Scan for the cell matching the given text and deliver its [X, Y] coordinate at center. 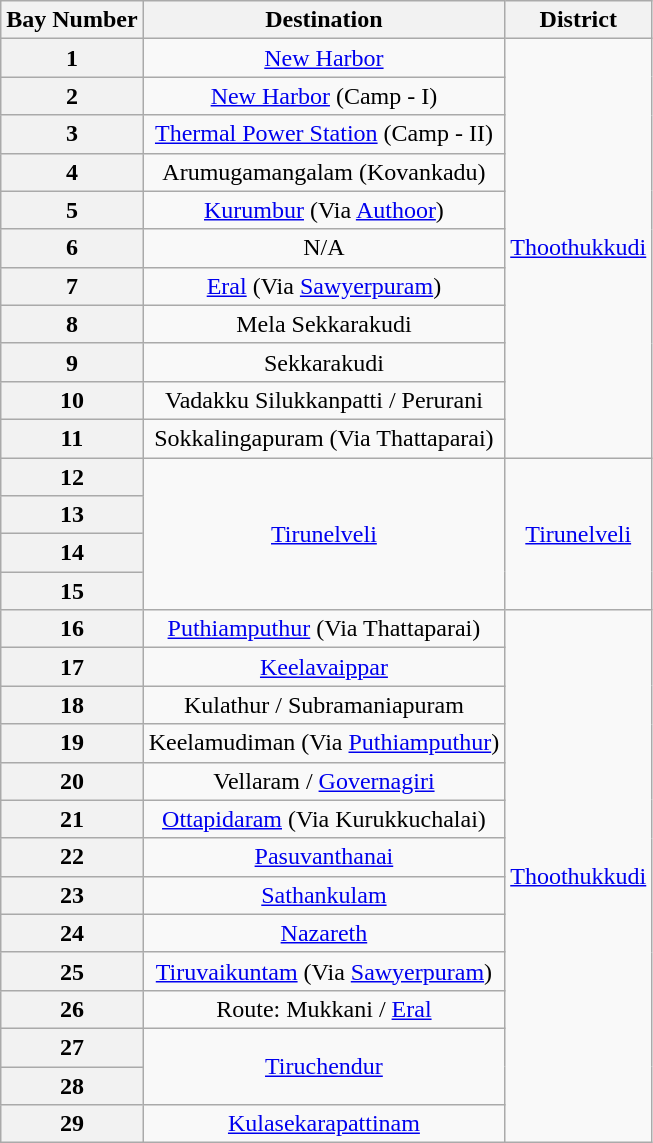
8 [72, 324]
5 [72, 210]
29 [72, 1124]
Kulasekarapattinam [324, 1124]
Puthiamputhur (Via Thattaparai) [324, 629]
Arumugamangalam (Kovankadu) [324, 172]
11 [72, 438]
7 [72, 286]
Mela Sekkarakudi [324, 324]
Nazareth [324, 933]
2 [72, 96]
14 [72, 553]
16 [72, 629]
Tiruchendur [324, 1066]
28 [72, 1085]
10 [72, 400]
17 [72, 667]
Route: Mukkani / Eral [324, 1009]
Kurumbur (Via Authoor) [324, 210]
19 [72, 743]
20 [72, 781]
Pasuvanthanai [324, 857]
Ottapidaram (Via Kurukkuchalai) [324, 819]
24 [72, 933]
27 [72, 1047]
Keelamudiman (Via Puthiamputhur) [324, 743]
Sokkalingapuram (Via Thattaparai) [324, 438]
Destination [324, 20]
15 [72, 591]
Thermal Power Station (Camp - II) [324, 134]
26 [72, 1009]
12 [72, 477]
25 [72, 971]
13 [72, 515]
4 [72, 172]
Kulathur / Subramaniapuram [324, 705]
Vellaram / Governagiri [324, 781]
Sekkarakudi [324, 362]
18 [72, 705]
Keelavaippar [324, 667]
N/A [324, 248]
Sathankulam [324, 895]
22 [72, 857]
Vadakku Silukkanpatti / Perurani [324, 400]
Bay Number [72, 20]
Tiruvaikuntam (Via Sawyerpuram) [324, 971]
Eral (Via Sawyerpuram) [324, 286]
New Harbor [324, 58]
3 [72, 134]
1 [72, 58]
9 [72, 362]
21 [72, 819]
New Harbor (Camp - I) [324, 96]
23 [72, 895]
District [578, 20]
6 [72, 248]
